Output the [X, Y] coordinate of the center of the cell containing the given text.  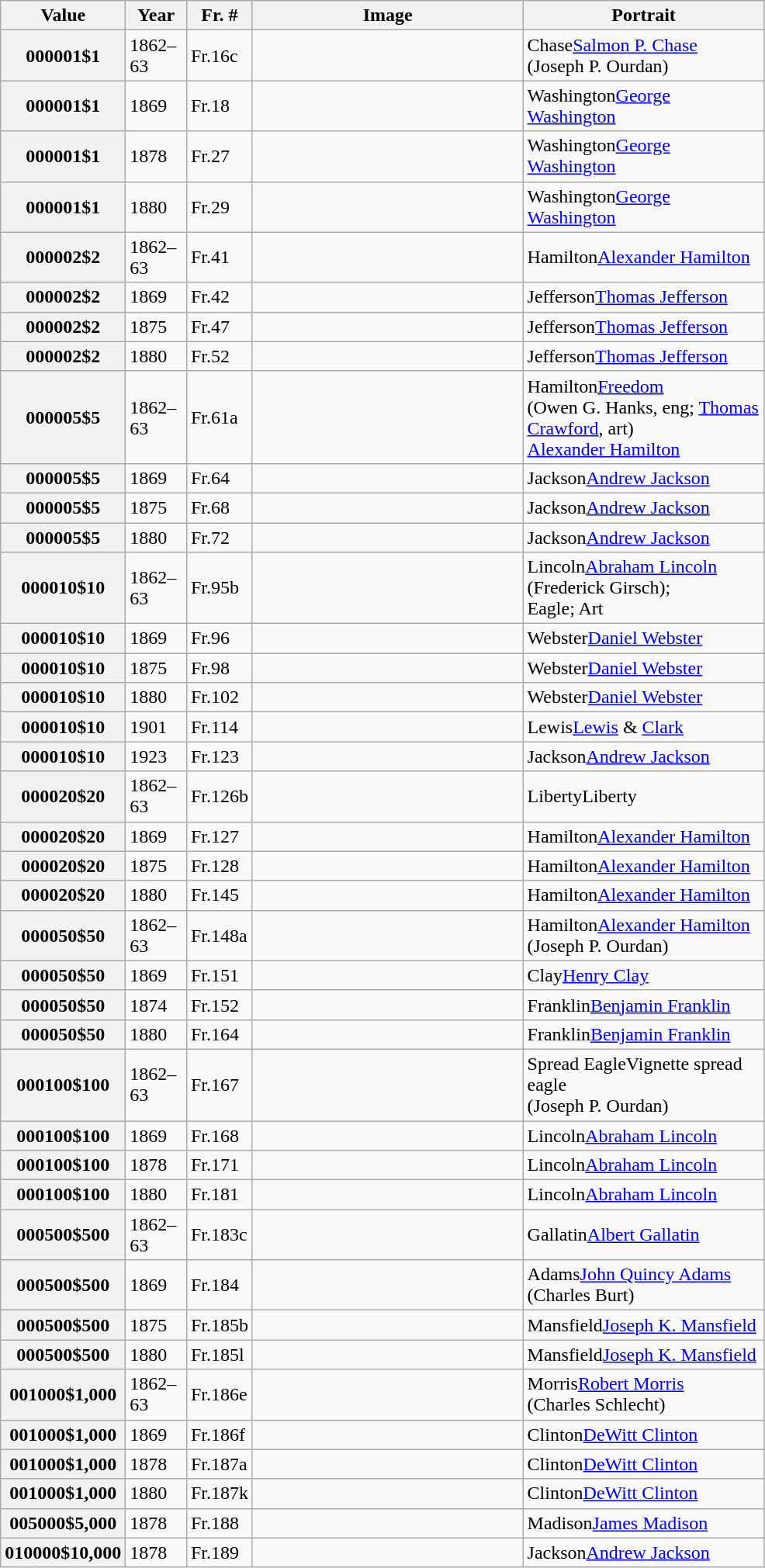
Fr.187k [219, 1494]
Fr.16c [219, 56]
Fr.171 [219, 1165]
MadisonJames Madison [644, 1523]
Fr.96 [219, 639]
Portrait [644, 16]
Fr.152 [219, 1005]
Fr.188 [219, 1523]
Spread EagleVignette spread eagle(Joseph P. Ourdan) [644, 1085]
HamiltonAlexander Hamilton(Joseph P. Ourdan) [644, 936]
Fr.127 [219, 836]
ChaseSalmon P. Chase(Joseph P. Ourdan) [644, 56]
Fr.181 [219, 1195]
Fr.68 [219, 507]
Fr.95b [219, 588]
Fr.148a [219, 936]
Fr.183c [219, 1235]
Fr.52 [219, 356]
Fr.27 [219, 157]
1901 [157, 727]
Fr.184 [219, 1285]
1874 [157, 1005]
Fr.185b [219, 1325]
Fr.145 [219, 895]
Fr.102 [219, 697]
Fr.164 [219, 1034]
Fr.167 [219, 1085]
1923 [157, 756]
Fr.72 [219, 538]
Fr.18 [219, 106]
Fr.123 [219, 756]
Fr. # [219, 16]
Fr.42 [219, 297]
Fr.61a [219, 417]
005000$5,000 [64, 1523]
Fr.98 [219, 668]
Fr.47 [219, 327]
LewisLewis & Clark [644, 727]
MorrisRobert Morris(Charles Schlecht) [644, 1395]
Fr.187a [219, 1464]
LincolnAbraham Lincoln(Frederick Girsch);Eagle; Art [644, 588]
Fr.185l [219, 1355]
HamiltonFreedom(Owen G. Hanks, eng; Thomas Crawford, art)Alexander Hamilton [644, 417]
Year [157, 16]
Fr.64 [219, 478]
Fr.126b [219, 796]
AdamsJohn Quincy Adams(Charles Burt) [644, 1285]
Fr.151 [219, 975]
Fr.186e [219, 1395]
ClayHenry Clay [644, 975]
Value [64, 16]
Fr.168 [219, 1135]
Image [388, 16]
Fr.186f [219, 1435]
010000$10,000 [64, 1552]
LibertyLiberty [644, 796]
Fr.189 [219, 1552]
GallatinAlbert Gallatin [644, 1235]
Fr.128 [219, 866]
Fr.29 [219, 206]
Fr.41 [219, 258]
Fr.114 [219, 727]
